Locate the cell with the specified text and output its [X, Y] center coordinate. 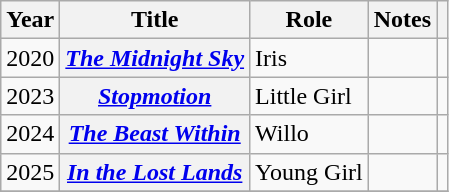
2024 [30, 134]
Year [30, 20]
The Beast Within [155, 134]
Stopmotion [155, 96]
Little Girl [310, 96]
2023 [30, 96]
Notes [402, 20]
Role [310, 20]
Willo [310, 134]
2020 [30, 58]
In the Lost Lands [155, 172]
2025 [30, 172]
The Midnight Sky [155, 58]
Young Girl [310, 172]
Iris [310, 58]
Title [155, 20]
